Capture the cell that displays the provided text and extract its (x, y) central coordinate. 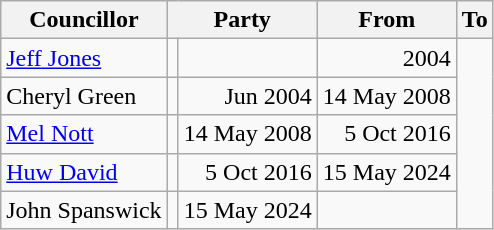
Cheryl Green (84, 96)
2004 (386, 58)
Huw David (84, 172)
Jun 2004 (248, 96)
To (474, 20)
From (386, 20)
John Spanswick (84, 210)
Party (242, 20)
Jeff Jones (84, 58)
Mel Nott (84, 134)
Councillor (84, 20)
